Locate the cell with the specified text and output its (X, Y) center coordinate. 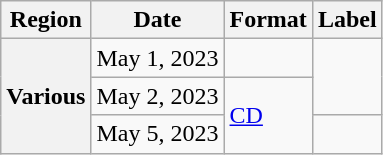
Format (268, 20)
Various (46, 96)
Region (46, 20)
CD (268, 115)
May 1, 2023 (158, 58)
May 5, 2023 (158, 134)
Label (347, 20)
May 2, 2023 (158, 96)
Date (158, 20)
